Search for the cell housing the specified text and yield its [x, y] center coordinate. 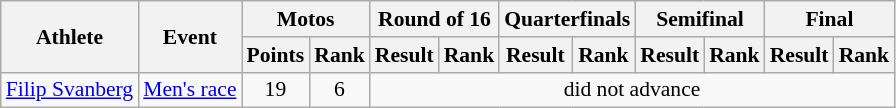
Athlete [70, 36]
Semifinal [700, 19]
Round of 16 [434, 19]
Men's race [190, 90]
6 [340, 90]
Quarterfinals [567, 19]
Points [276, 55]
19 [276, 90]
Event [190, 36]
Filip Svanberg [70, 90]
Final [830, 19]
did not advance [632, 90]
Motos [306, 19]
